Search for the cell housing the specified text and yield its (X, Y) center coordinate. 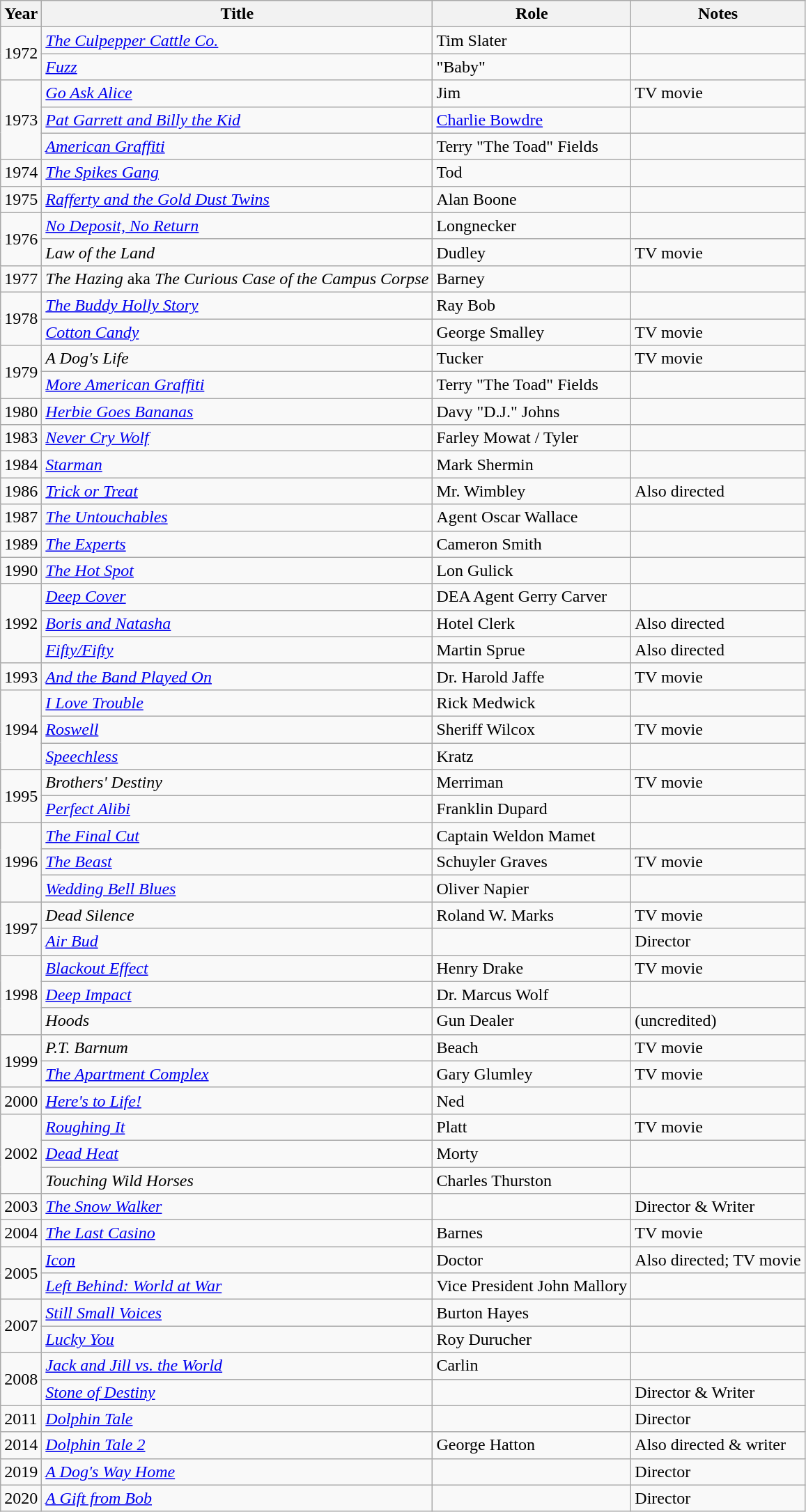
Merriman (532, 783)
The Untouchables (237, 517)
Burton Hayes (532, 1313)
1984 (21, 465)
George Smalley (532, 332)
2005 (21, 1273)
A Dog's Life (237, 359)
Tucker (532, 359)
Roland W. Marks (532, 915)
Air Bud (237, 942)
George Hatton (532, 1445)
Agent Oscar Wallace (532, 517)
Kratz (532, 756)
Tod (532, 173)
Ned (532, 1100)
DEA Agent Gerry Carver (532, 597)
2020 (21, 1498)
Charles Thurston (532, 1180)
Longnecker (532, 226)
Vice President John Mallory (532, 1286)
The Experts (237, 544)
Rafferty and the Gold Dust Twins (237, 199)
1992 (21, 623)
1977 (21, 279)
More American Graffiti (237, 385)
Doctor (532, 1260)
Pat Garrett and Billy the Kid (237, 120)
The Culpepper Cattle Co. (237, 40)
2000 (21, 1100)
Hoods (237, 1021)
1986 (21, 491)
Schuyler Graves (532, 862)
Never Cry Wolf (237, 438)
Roughing It (237, 1127)
I Love Trouble (237, 703)
1990 (21, 570)
Fuzz (237, 67)
Barney (532, 279)
Mark Shermin (532, 465)
Blackout Effect (237, 968)
Carlin (532, 1366)
1987 (21, 517)
1975 (21, 199)
Dead Heat (237, 1153)
Gun Dealer (532, 1021)
Dead Silence (237, 915)
Franklin Dupard (532, 809)
Speechless (237, 756)
Role (532, 14)
1989 (21, 544)
Lucky You (237, 1339)
1997 (21, 928)
Boris and Natasha (237, 623)
Roswell (237, 729)
Year (21, 14)
The Hot Spot (237, 570)
Henry Drake (532, 968)
Wedding Bell Blues (237, 889)
Sheriff Wilcox (532, 729)
Morty (532, 1153)
"Baby" (532, 67)
Tim Slater (532, 40)
A Dog's Way Home (237, 1472)
2019 (21, 1472)
Brothers' Destiny (237, 783)
Barnes (532, 1233)
Stone of Destiny (237, 1392)
1980 (21, 412)
Charlie Bowdre (532, 120)
2003 (21, 1207)
1993 (21, 676)
1995 (21, 796)
Fifty/Fifty (237, 650)
Trick or Treat (237, 491)
Ray Bob (532, 305)
Also directed & writer (718, 1445)
Herbie Goes Bananas (237, 412)
2007 (21, 1326)
Jim (532, 93)
Here's to Life! (237, 1100)
The Final Cut (237, 836)
Platt (532, 1127)
Starman (237, 465)
Notes (718, 14)
Lon Gulick (532, 570)
1999 (21, 1061)
Still Small Voices (237, 1313)
1976 (21, 239)
Mr. Wimbley (532, 491)
Gary Glumley (532, 1074)
1998 (21, 995)
The Buddy Holly Story (237, 305)
Rick Medwick (532, 703)
Touching Wild Horses (237, 1180)
1978 (21, 318)
Go Ask Alice (237, 93)
1983 (21, 438)
Oliver Napier (532, 889)
Also directed; TV movie (718, 1260)
Perfect Alibi (237, 809)
2014 (21, 1445)
American Graffiti (237, 146)
Dolphin Tale (237, 1419)
Dr. Marcus Wolf (532, 995)
The Last Casino (237, 1233)
(uncredited) (718, 1021)
Alan Boone (532, 199)
Hotel Clerk (532, 623)
Jack and Jill vs. the World (237, 1366)
Martin Sprue (532, 650)
The Spikes Gang (237, 173)
2004 (21, 1233)
Cameron Smith (532, 544)
1994 (21, 729)
No Deposit, No Return (237, 226)
Cotton Candy (237, 332)
The Apartment Complex (237, 1074)
Deep Cover (237, 597)
The Snow Walker (237, 1207)
Left Behind: World at War (237, 1286)
Dolphin Tale 2 (237, 1445)
Title (237, 14)
1996 (21, 862)
And the Band Played On (237, 676)
A Gift from Bob (237, 1498)
Dudley (532, 252)
2002 (21, 1153)
Beach (532, 1047)
1979 (21, 372)
The Hazing aka The Curious Case of the Campus Corpse (237, 279)
2011 (21, 1419)
1974 (21, 173)
Farley Mowat / Tyler (532, 438)
Captain Weldon Mamet (532, 836)
1973 (21, 120)
Roy Durucher (532, 1339)
1972 (21, 54)
Dr. Harold Jaffe (532, 676)
Icon (237, 1260)
P.T. Barnum (237, 1047)
2008 (21, 1379)
Deep Impact (237, 995)
The Beast (237, 862)
Davy "D.J." Johns (532, 412)
Law of the Land (237, 252)
